Return the [X, Y] coordinate for the center point of the cell that contains the specified text.  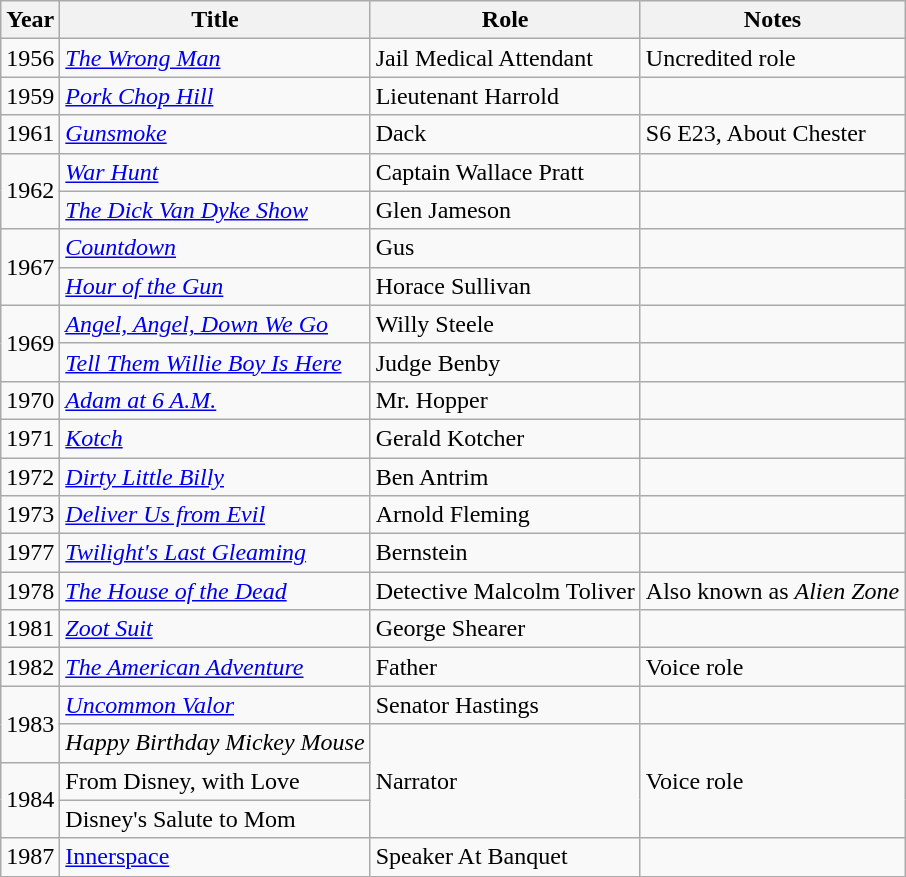
The House of the Dead [215, 591]
Uncredited role [772, 58]
Year [30, 20]
Happy Birthday Mickey Mouse [215, 743]
1973 [30, 515]
1981 [30, 629]
1961 [30, 134]
Hour of the Gun [215, 286]
Speaker At Banquet [505, 857]
Also known as Alien Zone [772, 591]
Glen Jameson [505, 210]
1970 [30, 400]
Innerspace [215, 857]
The American Adventure [215, 667]
Mr. Hopper [505, 400]
The Wrong Man [215, 58]
Tell Them Willie Boy Is Here [215, 362]
Father [505, 667]
Detective Malcolm Toliver [505, 591]
Countdown [215, 248]
1977 [30, 553]
Lieutenant Harrold [505, 96]
1956 [30, 58]
1962 [30, 191]
Bernstein [505, 553]
1978 [30, 591]
Ben Antrim [505, 477]
Adam at 6 A.M. [215, 400]
1971 [30, 438]
Dack [505, 134]
Uncommon Valor [215, 705]
Kotch [215, 438]
1984 [30, 800]
Jail Medical Attendant [505, 58]
Notes [772, 20]
Gunsmoke [215, 134]
Narrator [505, 781]
Deliver Us from Evil [215, 515]
Arnold Fleming [505, 515]
Twilight's Last Gleaming [215, 553]
1982 [30, 667]
Willy Steele [505, 324]
Gerald Kotcher [505, 438]
Captain Wallace Pratt [505, 172]
Pork Chop Hill [215, 96]
War Hunt [215, 172]
1983 [30, 724]
1987 [30, 857]
George Shearer [505, 629]
1972 [30, 477]
Horace Sullivan [505, 286]
Role [505, 20]
Zoot Suit [215, 629]
1967 [30, 267]
The Dick Van Dyke Show [215, 210]
Title [215, 20]
S6 E23, About Chester [772, 134]
Judge Benby [505, 362]
Senator Hastings [505, 705]
1969 [30, 343]
Dirty Little Billy [215, 477]
From Disney, with Love [215, 781]
1959 [30, 96]
Gus [505, 248]
Disney's Salute to Mom [215, 819]
Angel, Angel, Down We Go [215, 324]
